Capture the cell that displays the provided text and extract its [x, y] central coordinate. 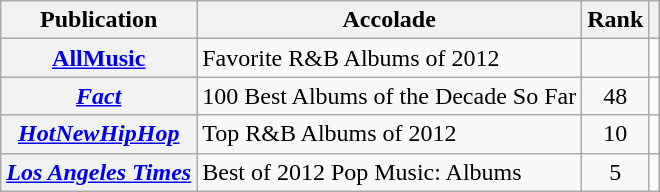
Favorite R&B Albums of 2012 [390, 58]
Rank [616, 20]
Accolade [390, 20]
5 [616, 172]
AllMusic [99, 58]
HotNewHipHop [99, 134]
Top R&B Albums of 2012 [390, 134]
Fact [99, 96]
Los Angeles Times [99, 172]
100 Best Albums of the Decade So Far [390, 96]
Best of 2012 Pop Music: Albums [390, 172]
Publication [99, 20]
10 [616, 134]
48 [616, 96]
